Return [x, y] of the center of cell containing provided text 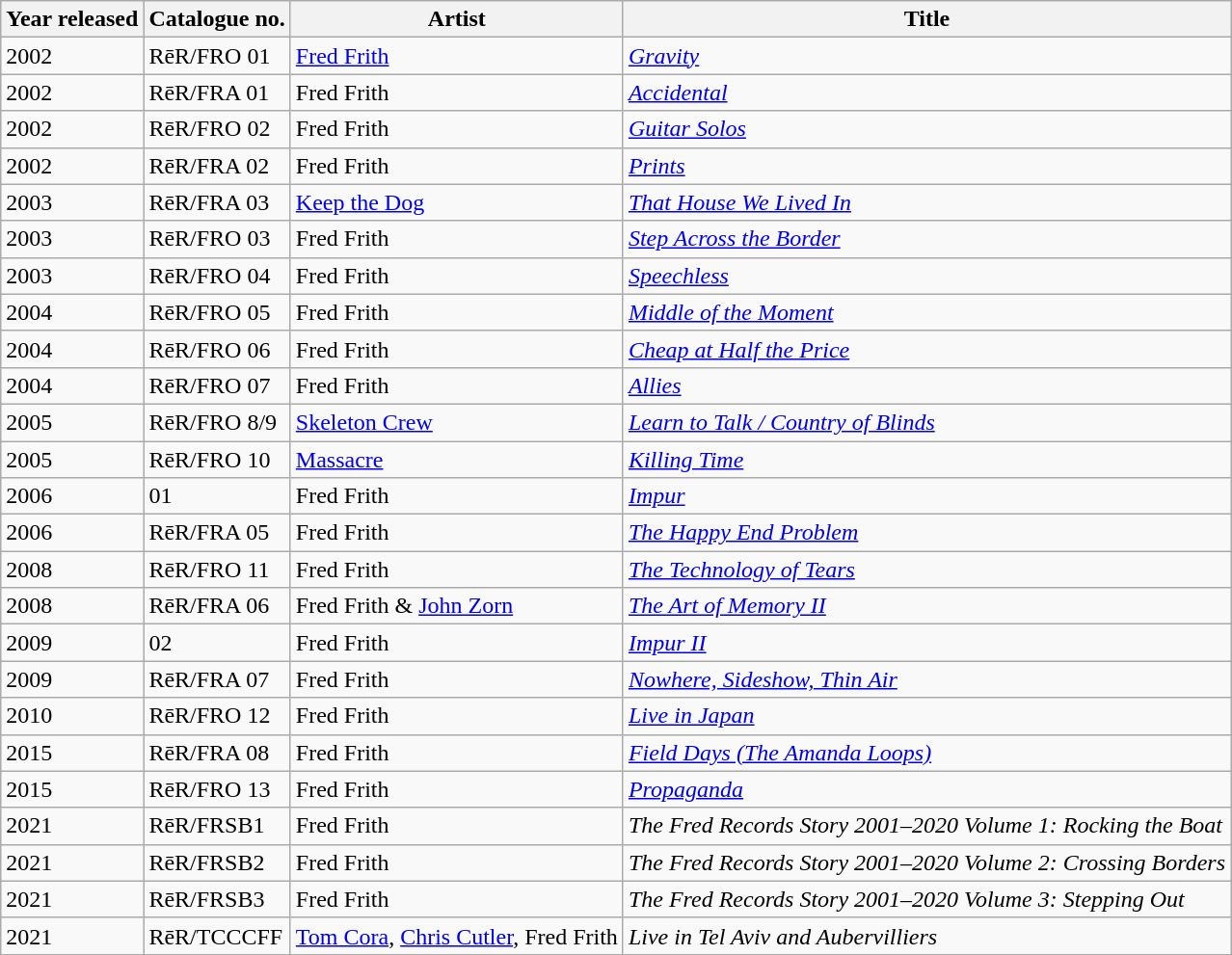
Killing Time [926, 460]
Artist [457, 19]
Year released [72, 19]
RēR/FRO 10 [217, 460]
Massacre [457, 460]
Catalogue no. [217, 19]
RēR/FRA 02 [217, 166]
RēR/FRO 01 [217, 56]
Gravity [926, 56]
RēR/FRSB1 [217, 826]
RēR/FRA 05 [217, 533]
Speechless [926, 276]
The Fred Records Story 2001–2020 Volume 1: Rocking the Boat [926, 826]
RēR/FRO 13 [217, 789]
RēR/FRSB2 [217, 862]
Title [926, 19]
Keep the Dog [457, 202]
Field Days (The Amanda Loops) [926, 753]
RēR/FRA 06 [217, 606]
The Fred Records Story 2001–2020 Volume 3: Stepping Out [926, 899]
RēR/FRO 12 [217, 716]
Fred Frith & John Zorn [457, 606]
RēR/FRO 8/9 [217, 422]
RēR/FRO 06 [217, 349]
Middle of the Moment [926, 312]
02 [217, 643]
Live in Japan [926, 716]
The Art of Memory II [926, 606]
Prints [926, 166]
Tom Cora, Chris Cutler, Fred Frith [457, 936]
Allies [926, 385]
Impur [926, 496]
RēR/FRA 01 [217, 93]
2010 [72, 716]
RēR/FRO 03 [217, 239]
RēR/FRA 03 [217, 202]
Impur II [926, 643]
RēR/FRO 07 [217, 385]
Nowhere, Sideshow, Thin Air [926, 679]
Learn to Talk / Country of Blinds [926, 422]
RēR/FRA 08 [217, 753]
Skeleton Crew [457, 422]
That House We Lived In [926, 202]
Accidental [926, 93]
Live in Tel Aviv and Aubervilliers [926, 936]
Guitar Solos [926, 129]
RēR/TCCCFF [217, 936]
RēR/FRO 02 [217, 129]
Propaganda [926, 789]
RēR/FRO 04 [217, 276]
RēR/FRA 07 [217, 679]
01 [217, 496]
The Technology of Tears [926, 570]
RēR/FRSB3 [217, 899]
The Fred Records Story 2001–2020 Volume 2: Crossing Borders [926, 862]
The Happy End Problem [926, 533]
Cheap at Half the Price [926, 349]
RēR/FRO 05 [217, 312]
RēR/FRO 11 [217, 570]
Step Across the Border [926, 239]
